Search for the cell housing the specified text and yield its (x, y) center coordinate. 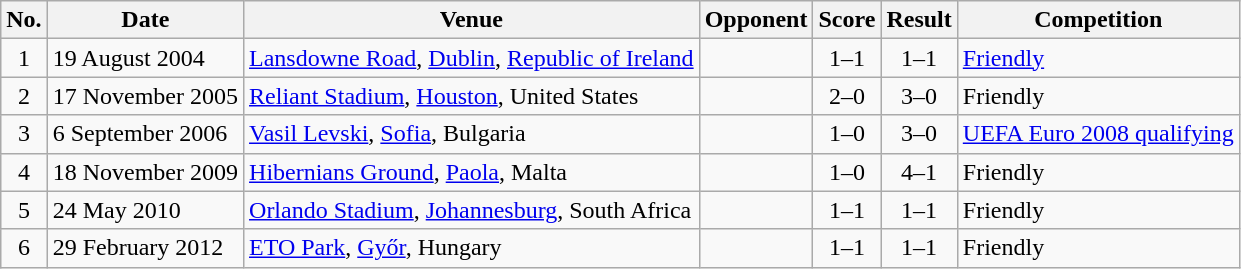
Competition (1098, 20)
19 August 2004 (145, 58)
UEFA Euro 2008 qualifying (1098, 134)
3 (24, 134)
4 (24, 172)
Opponent (756, 20)
Date (145, 20)
24 May 2010 (145, 210)
Score (847, 20)
17 November 2005 (145, 96)
No. (24, 20)
5 (24, 210)
Orlando Stadium, Johannesburg, South Africa (472, 210)
4–1 (919, 172)
1 (24, 58)
18 November 2009 (145, 172)
Vasil Levski, Sofia, Bulgaria (472, 134)
Venue (472, 20)
Hibernians Ground, Paola, Malta (472, 172)
29 February 2012 (145, 248)
Reliant Stadium, Houston, United States (472, 96)
Result (919, 20)
2–0 (847, 96)
2 (24, 96)
ETO Park, Győr, Hungary (472, 248)
Lansdowne Road, Dublin, Republic of Ireland (472, 58)
6 (24, 248)
6 September 2006 (145, 134)
